Determine the (X, Y) coordinate at the center of the cell enclosing the given text.  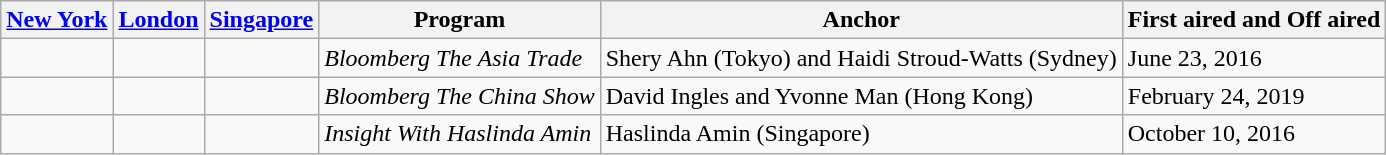
June 23, 2016 (1254, 58)
Insight With Haslinda Amin (460, 134)
New York (57, 20)
Anchor (861, 20)
David Ingles and Yvonne Man (Hong Kong) (861, 96)
Bloomberg The Asia Trade (460, 58)
London (158, 20)
Bloomberg The China Show (460, 96)
First aired and Off aired (1254, 20)
February 24, 2019 (1254, 96)
Program (460, 20)
Singapore (262, 20)
October 10, 2016 (1254, 134)
Haslinda Amin (Singapore) (861, 134)
Shery Ahn (Tokyo) and Haidi Stroud-Watts (Sydney) (861, 58)
